Detect which cell encompasses the target text, then output its [x, y] center coordinate. 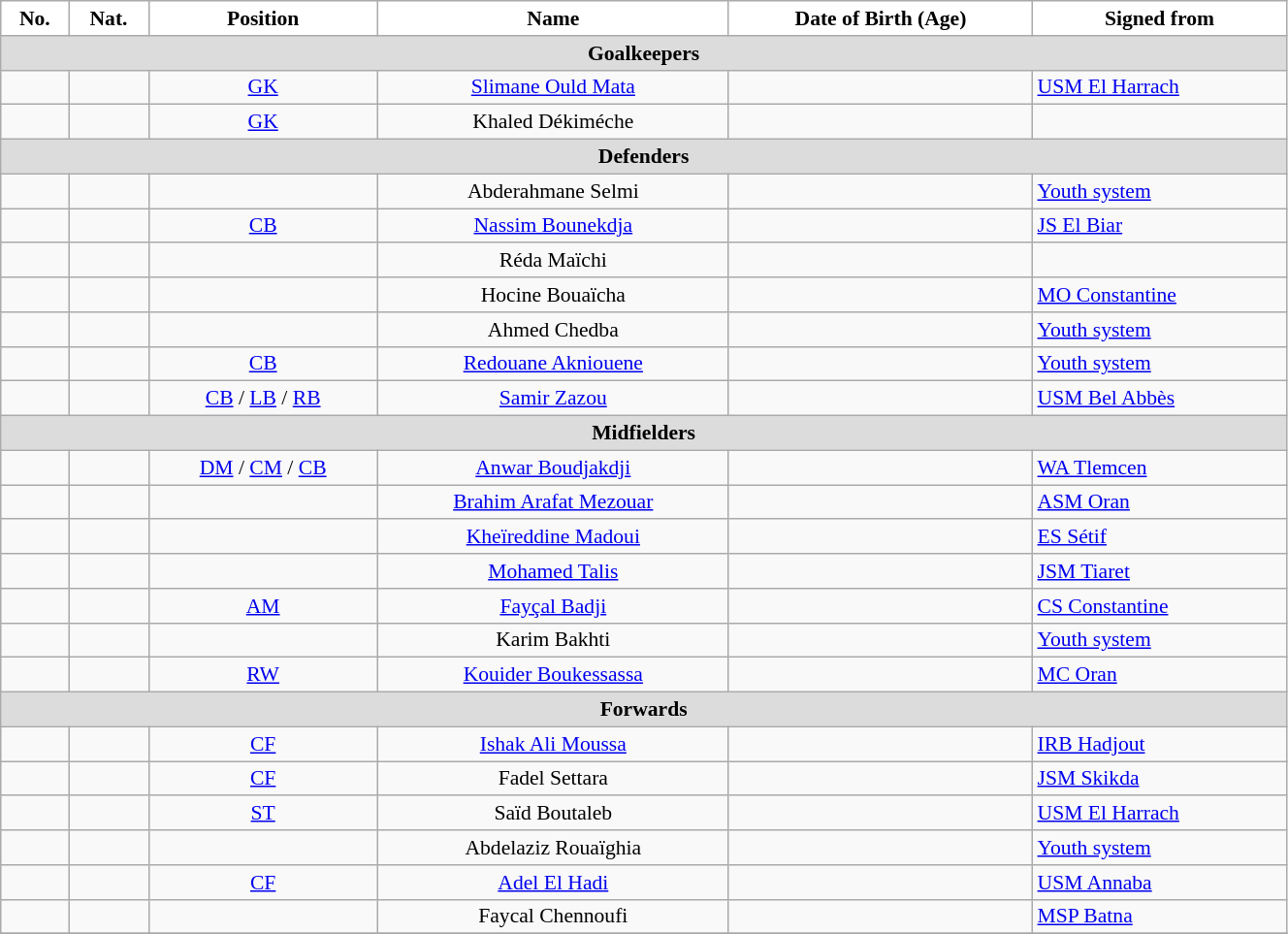
Slimane Ould Mata [553, 87]
AM [263, 606]
MO Constantine [1160, 295]
CS Constantine [1160, 606]
Khaled Dékiméche [553, 122]
No. [35, 18]
Karim Bakhti [553, 640]
ST [263, 814]
ES Sétif [1160, 537]
Name [553, 18]
Defenders [644, 157]
RW [263, 675]
Abdelaziz Rouaïghia [553, 848]
MSP Batna [1160, 917]
Ahmed Chedba [553, 330]
JSM Tiaret [1160, 571]
Anwar Boudjakdji [553, 467]
Nat. [109, 18]
USM Annaba [1160, 883]
Position [263, 18]
Hocine Bouaïcha [553, 295]
Samir Zazou [553, 399]
IRB Hadjout [1160, 744]
Redouane Akniouene [553, 364]
Goalkeepers [644, 53]
Réda Maïchi [553, 261]
Date of Birth (Age) [881, 18]
Saïd Boutaleb [553, 814]
Signed from [1160, 18]
Faycal Chennoufi [553, 917]
WA Tlemcen [1160, 467]
Midfielders [644, 434]
Fadel Settara [553, 779]
JSM Skikda [1160, 779]
Mohamed Talis [553, 571]
Fayçal Badji [553, 606]
Ishak Ali Moussa [553, 744]
Adel El Hadi [553, 883]
Nassim Bounekdja [553, 226]
MC Oran [1160, 675]
Kheïreddine Madoui [553, 537]
JS El Biar [1160, 226]
Brahim Arafat Mezouar [553, 502]
USM Bel Abbès [1160, 399]
CB / LB / RB [263, 399]
Abderahmane Selmi [553, 191]
ASM Oran [1160, 502]
Forwards [644, 710]
Kouider Boukessassa [553, 675]
DM / CM / CB [263, 467]
